Output the (X, Y) coordinate of the center of the cell containing the given text.  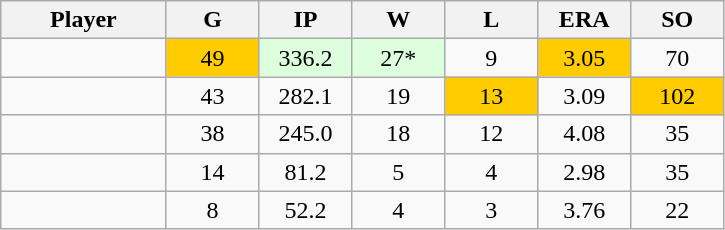
3.76 (584, 210)
43 (212, 96)
SO (678, 20)
8 (212, 210)
245.0 (306, 134)
12 (492, 134)
102 (678, 96)
38 (212, 134)
3.09 (584, 96)
13 (492, 96)
49 (212, 58)
19 (398, 96)
3.05 (584, 58)
3 (492, 210)
27* (398, 58)
G (212, 20)
Player (84, 20)
81.2 (306, 172)
4.08 (584, 134)
70 (678, 58)
ERA (584, 20)
336.2 (306, 58)
2.98 (584, 172)
22 (678, 210)
5 (398, 172)
L (492, 20)
282.1 (306, 96)
IP (306, 20)
18 (398, 134)
9 (492, 58)
W (398, 20)
14 (212, 172)
52.2 (306, 210)
